Output the (x, y) coordinate of the center of the cell containing the given text.  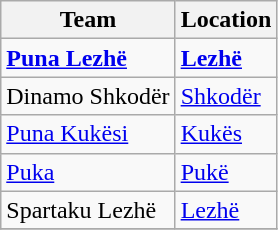
Shkodër (226, 96)
Puna Lezhë (88, 58)
Location (226, 20)
Kukës (226, 134)
Pukë (226, 172)
Puka (88, 172)
Spartaku Lezhë (88, 210)
Puna Kukësi (88, 134)
Dinamo Shkodër (88, 96)
Team (88, 20)
